Return [x, y] of the center of cell containing provided text 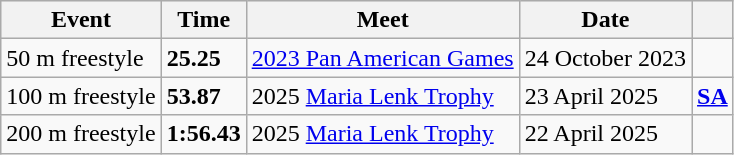
23 April 2025 [605, 96]
53.87 [204, 96]
25.25 [204, 58]
SA [713, 96]
1:56.43 [204, 134]
Event [81, 20]
Date [605, 20]
22 April 2025 [605, 134]
2023 Pan American Games [382, 58]
200 m freestyle [81, 134]
24 October 2023 [605, 58]
50 m freestyle [81, 58]
100 m freestyle [81, 96]
Time [204, 20]
Meet [382, 20]
